Provide the [X, Y] coordinate of the cell's center where the given text is located.  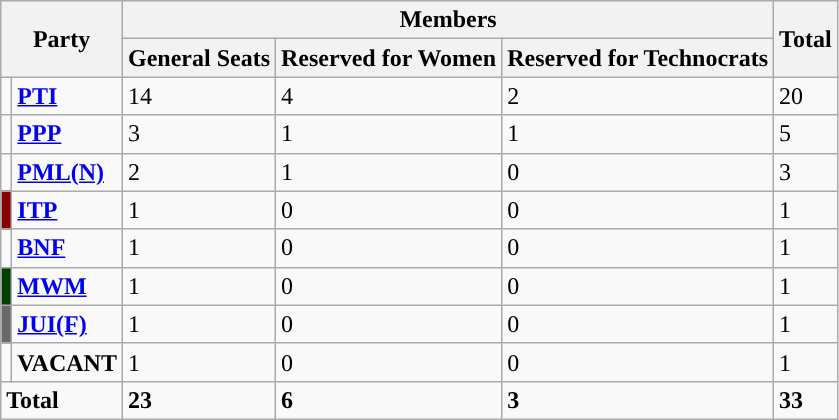
ITP [68, 210]
Party [62, 39]
Members [448, 20]
20 [806, 96]
PML(N) [68, 172]
6 [389, 400]
General Seats [198, 58]
JUI(F) [68, 324]
VACANT [68, 362]
5 [806, 134]
4 [389, 96]
14 [198, 96]
Reserved for Women [389, 58]
MWM [68, 286]
BNF [68, 248]
33 [806, 400]
Reserved for Technocrats [638, 58]
PTI [68, 96]
PPP [68, 134]
23 [198, 400]
